Output the [X, Y] coordinate of the center of the cell containing the given text.  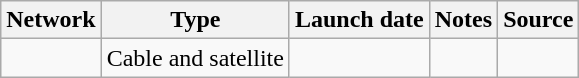
Network [51, 20]
Type [195, 20]
Cable and satellite [195, 58]
Source [538, 20]
Launch date [359, 20]
Notes [463, 20]
